For the text-containing cell, return its midpoint in (X, Y) coordinate format. 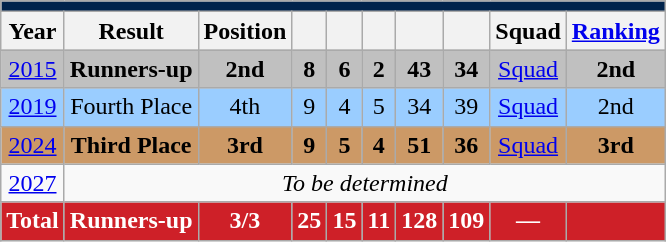
Third Place (131, 145)
To be determined (364, 183)
2019 (33, 107)
15 (344, 221)
2 (379, 69)
Total (33, 221)
25 (310, 221)
6 (344, 69)
Ranking (616, 31)
2024 (33, 145)
3/3 (245, 221)
2027 (33, 183)
Position (245, 31)
2015 (33, 69)
Result (131, 31)
Fourth Place (131, 107)
51 (420, 145)
109 (466, 221)
8 (310, 69)
— (528, 221)
128 (420, 221)
11 (379, 221)
39 (466, 107)
36 (466, 145)
4th (245, 107)
43 (420, 69)
Year (33, 31)
